Identify which cell holds the provided text, then report its [x, y] central coordinate. 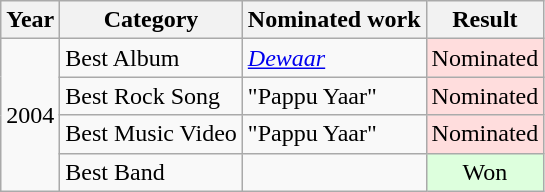
Dewaar [334, 58]
Best Music Video [152, 134]
Year [30, 20]
Best Band [152, 172]
2004 [30, 115]
Result [485, 20]
Nominated work [334, 20]
Won [485, 172]
Best Album [152, 58]
Best Rock Song [152, 96]
Category [152, 20]
